Search for the cell housing the specified text and yield its [X, Y] center coordinate. 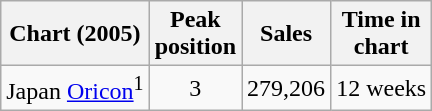
3 [195, 88]
279,206 [286, 88]
Japan Oricon1 [75, 88]
Time inchart [382, 34]
12 weeks [382, 88]
Chart (2005) [75, 34]
Sales [286, 34]
Peakposition [195, 34]
